Scan for the cell matching the given text and deliver its [X, Y] coordinate at center. 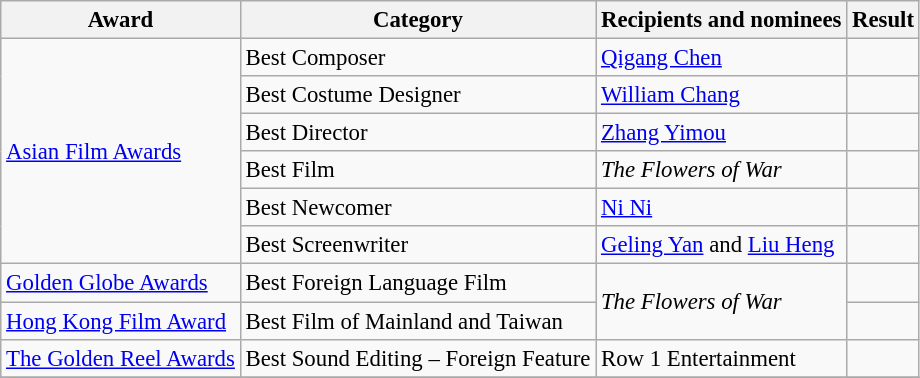
Best Foreign Language Film [418, 283]
Zhang Yimou [722, 133]
Award [120, 20]
Golden Globe Awards [120, 283]
Best Screenwriter [418, 245]
Category [418, 20]
Best Director [418, 133]
Asian Film Awards [120, 152]
Hong Kong Film Award [120, 321]
Recipients and nominees [722, 20]
Result [884, 20]
Best Film [418, 170]
Best Sound Editing – Foreign Feature [418, 358]
Ni Ni [722, 208]
Best Film of Mainland and Taiwan [418, 321]
Geling Yan and Liu Heng [722, 245]
The Golden Reel Awards [120, 358]
Best Newcomer [418, 208]
Row 1 Entertainment [722, 358]
Best Costume Designer [418, 95]
Qigang Chen [722, 58]
Best Composer [418, 58]
William Chang [722, 95]
